Detect which cell encompasses the target text, then output its (X, Y) center coordinate. 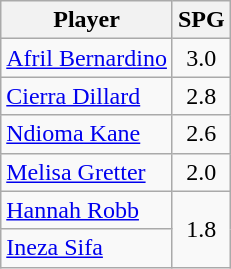
Cierra Dillard (87, 96)
Ineza Sifa (87, 248)
2.8 (201, 96)
Ndioma Kane (87, 134)
Afril Bernardino (87, 58)
Hannah Robb (87, 210)
Player (87, 20)
3.0 (201, 58)
Melisa Gretter (87, 172)
2.6 (201, 134)
1.8 (201, 229)
2.0 (201, 172)
SPG (201, 20)
